Return (X, Y) of the center of cell containing provided text 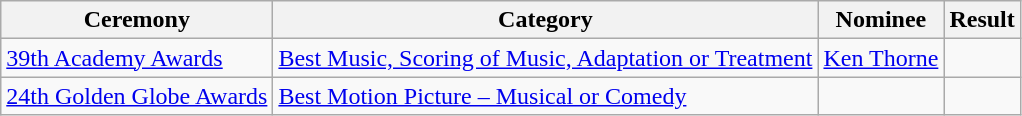
Result (982, 20)
39th Academy Awards (137, 58)
24th Golden Globe Awards (137, 96)
Best Music, Scoring of Music, Adaptation or Treatment (546, 58)
Ken Thorne (881, 58)
Nominee (881, 20)
Best Motion Picture – Musical or Comedy (546, 96)
Ceremony (137, 20)
Category (546, 20)
